Extract the (x, y) coordinate from the center of the cell holding the provided text.  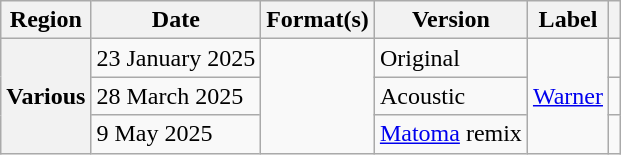
Various (46, 96)
Original (450, 58)
Warner (568, 96)
23 January 2025 (176, 58)
Region (46, 20)
Date (176, 20)
Matoma remix (450, 134)
Label (568, 20)
Version (450, 20)
28 March 2025 (176, 96)
9 May 2025 (176, 134)
Format(s) (318, 20)
Acoustic (450, 96)
